Identify which cell holds the provided text, then report its [X, Y] central coordinate. 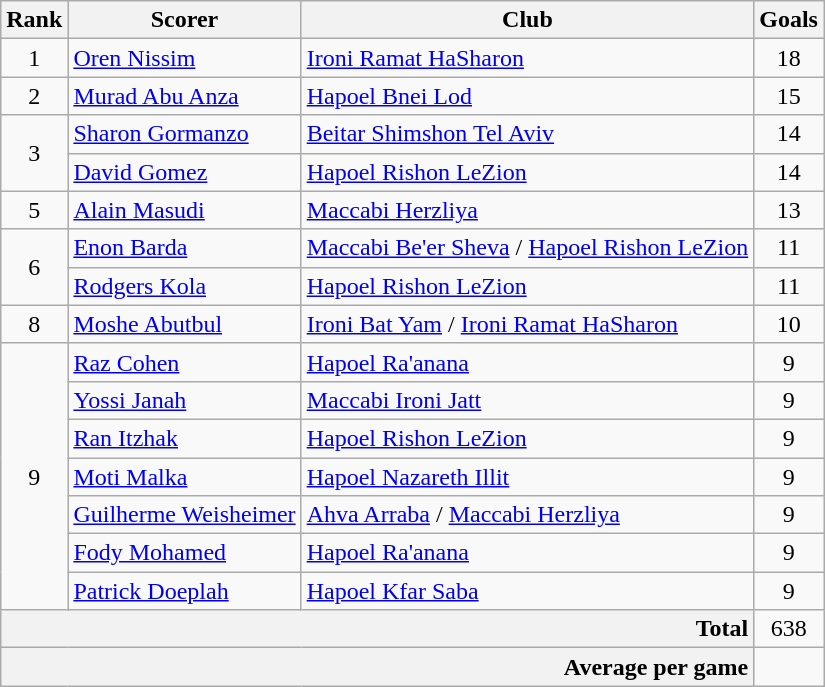
6 [34, 267]
5 [34, 210]
Goals [789, 20]
Hapoel Nazareth Illit [528, 477]
15 [789, 96]
638 [789, 629]
Sharon Gormanzo [184, 134]
1 [34, 58]
David Gomez [184, 172]
Moshe Abutbul [184, 324]
Ahva Arraba / Maccabi Herzliya [528, 515]
Hapoel Bnei Lod [528, 96]
Scorer [184, 20]
Club [528, 20]
Rank [34, 20]
3 [34, 153]
2 [34, 96]
Yossi Janah [184, 400]
Murad Abu Anza [184, 96]
Ironi Ramat HaSharon [528, 58]
Beitar Shimshon Tel Aviv [528, 134]
Maccabi Herzliya [528, 210]
18 [789, 58]
Patrick Doeplah [184, 591]
Ran Itzhak [184, 438]
Moti Malka [184, 477]
Maccabi Ironi Jatt [528, 400]
10 [789, 324]
Ironi Bat Yam / Ironi Ramat HaSharon [528, 324]
Rodgers Kola [184, 286]
Alain Masudi [184, 210]
Guilherme Weisheimer [184, 515]
Enon Barda [184, 248]
Fody Mohamed [184, 553]
8 [34, 324]
Total [378, 629]
Oren Nissim [184, 58]
Hapoel Kfar Saba [528, 591]
Maccabi Be'er Sheva / Hapoel Rishon LeZion [528, 248]
Raz Cohen [184, 362]
13 [789, 210]
Average per game [378, 667]
